Search for the cell housing the specified text and yield its (X, Y) center coordinate. 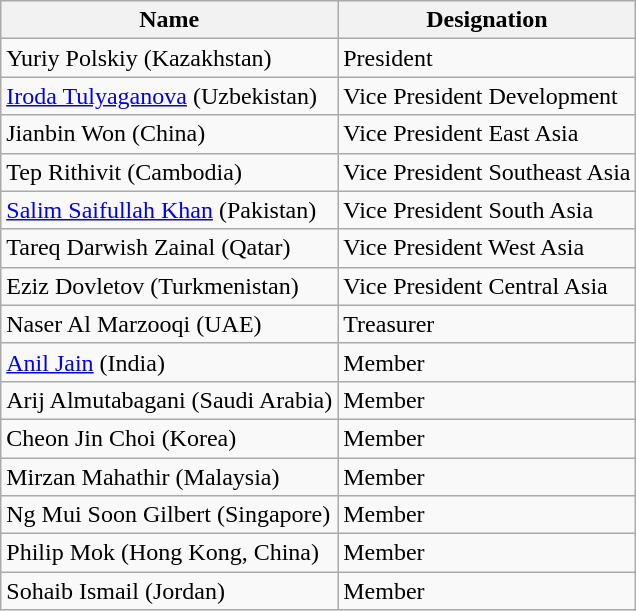
Treasurer (487, 324)
Philip Mok (Hong Kong, China) (170, 553)
Cheon Jin Choi (Korea) (170, 438)
Mirzan Mahathir (Malaysia) (170, 477)
Vice President East Asia (487, 134)
Eziz Dovletov (Turkmenistan) (170, 286)
Arij Almutabagani (Saudi Arabia) (170, 400)
Yuriy Polskiy (Kazakhstan) (170, 58)
Vice President West Asia (487, 248)
Tareq Darwish Zainal (Qatar) (170, 248)
Vice President South Asia (487, 210)
Designation (487, 20)
Salim Saifullah Khan (Pakistan) (170, 210)
Sohaib Ismail (Jordan) (170, 591)
Tep Rithivit (Cambodia) (170, 172)
President (487, 58)
Anil Jain (India) (170, 362)
Jianbin Won (China) (170, 134)
Vice President Development (487, 96)
Vice President Central Asia (487, 286)
Ng Mui Soon Gilbert (Singapore) (170, 515)
Vice President Southeast Asia (487, 172)
Iroda Tulyaganova (Uzbekistan) (170, 96)
Name (170, 20)
Naser Al Marzooqi (UAE) (170, 324)
